Search for the cell housing the specified text and yield its (x, y) center coordinate. 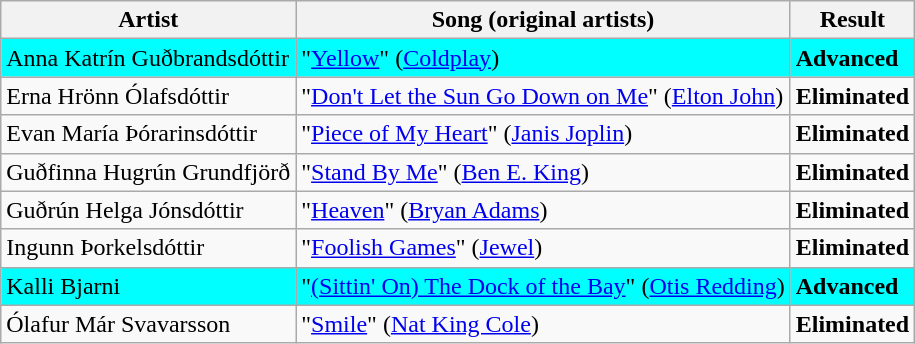
"Don't Let the Sun Go Down on Me" (Elton John) (543, 96)
"Yellow" (Coldplay) (543, 58)
Anna Katrín Guðbrandsdóttir (148, 58)
"(Sittin' On) The Dock of the Bay" (Otis Redding) (543, 286)
Song (original artists) (543, 20)
Guðrún Helga Jónsdóttir (148, 210)
Artist (148, 20)
"Piece of My Heart" (Janis Joplin) (543, 134)
"Foolish Games" (Jewel) (543, 248)
"Smile" (Nat King Cole) (543, 324)
"Heaven" (Bryan Adams) (543, 210)
Erna Hrönn Ólafsdóttir (148, 96)
Ólafur Már Svavarsson (148, 324)
Ingunn Þorkelsdóttir (148, 248)
Kalli Bjarni (148, 286)
Evan María Þórarinsdóttir (148, 134)
"Stand By Me" (Ben E. King) (543, 172)
Guðfinna Hugrún Grundfjörð (148, 172)
Result (852, 20)
